Find where the given text appears and provide that cell's center as [x, y] coordinate. 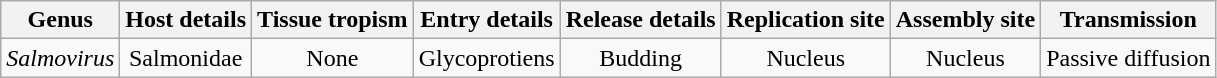
Transmission [1128, 20]
Host details [186, 20]
Tissue tropism [333, 20]
Salmovirus [60, 58]
Passive diffusion [1128, 58]
Budding [640, 58]
Genus [60, 20]
Glycoprotiens [486, 58]
Replication site [806, 20]
Entry details [486, 20]
Assembly site [965, 20]
Salmonidae [186, 58]
Release details [640, 20]
None [333, 58]
